Provide the [X, Y] coordinate of the cell's center where the given text is located.  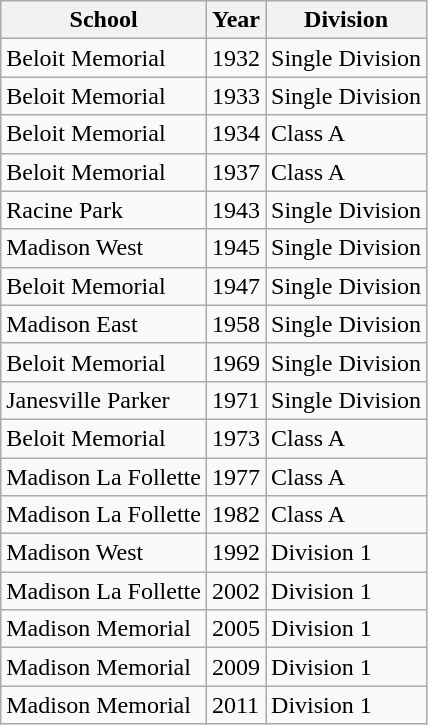
1945 [236, 248]
1982 [236, 515]
1969 [236, 362]
1992 [236, 553]
2011 [236, 705]
Division [346, 20]
1943 [236, 210]
School [104, 20]
1947 [236, 286]
1977 [236, 477]
2002 [236, 591]
Racine Park [104, 210]
1934 [236, 134]
1932 [236, 58]
Madison East [104, 324]
Year [236, 20]
1971 [236, 400]
2009 [236, 667]
2005 [236, 629]
Janesville Parker [104, 400]
1958 [236, 324]
1973 [236, 438]
1937 [236, 172]
1933 [236, 96]
